From the cell containing the given text, extract its center point as [x, y] coordinate. 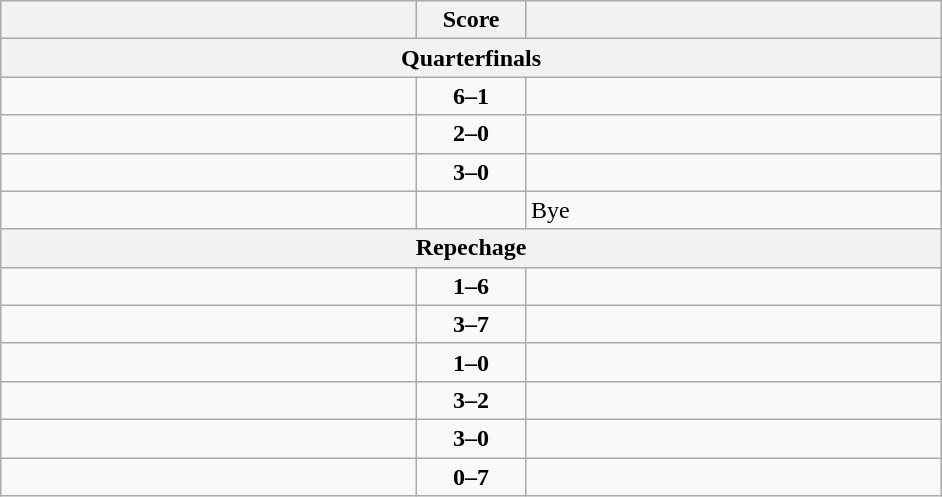
3–7 [472, 324]
3–2 [472, 400]
Quarterfinals [472, 58]
2–0 [472, 134]
1–0 [472, 362]
Score [472, 20]
1–6 [472, 286]
6–1 [472, 96]
0–7 [472, 477]
Bye [733, 210]
Repechage [472, 248]
